Output the (X, Y) coordinate of the center of the cell containing the given text.  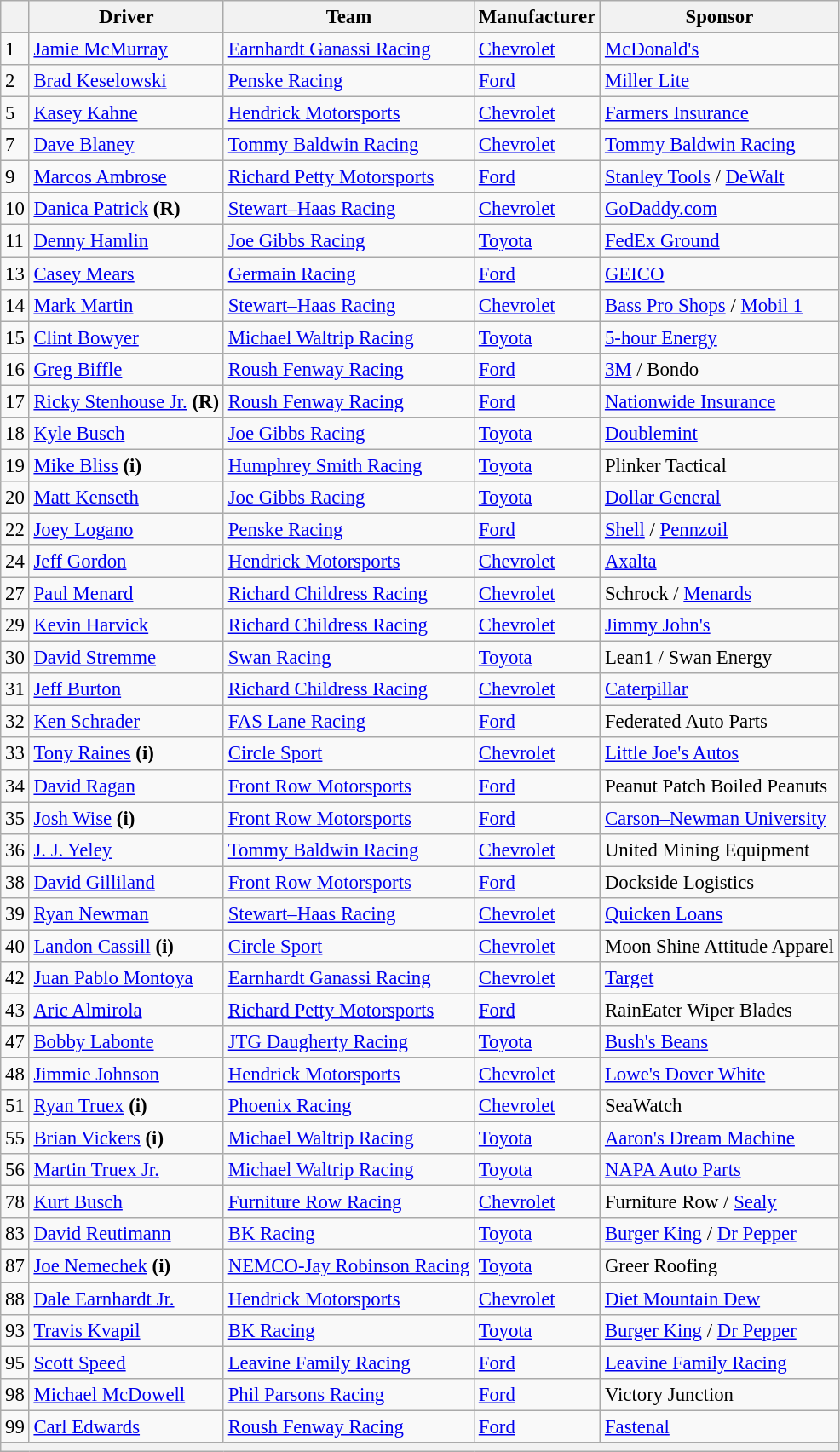
Aaron's Dream Machine (720, 1138)
39 (15, 914)
83 (15, 1235)
Team (348, 17)
14 (15, 305)
1 (15, 49)
99 (15, 1426)
24 (15, 562)
Ken Schrader (126, 722)
5 (15, 113)
Sponsor (720, 17)
78 (15, 1202)
Fastenal (720, 1426)
Shell / Pennzoil (720, 529)
Jeff Burton (126, 689)
Kasey Kahne (126, 113)
Brian Vickers (i) (126, 1138)
Humphrey Smith Racing (348, 465)
David Reutimann (126, 1235)
Caterpillar (720, 689)
Diet Mountain Dew (720, 1299)
GEICO (720, 274)
Miller Lite (720, 81)
34 (15, 786)
JTG Daugherty Racing (348, 1042)
Plinker Tactical (720, 465)
Jimmy John's (720, 625)
Bush's Beans (720, 1042)
13 (15, 274)
Nationwide Insurance (720, 401)
SeaWatch (720, 1106)
38 (15, 882)
Greer Roofing (720, 1266)
McDonald's (720, 49)
Target (720, 978)
Quicken Loans (720, 914)
29 (15, 625)
FedEx Ground (720, 241)
Dockside Logistics (720, 882)
Denny Hamlin (126, 241)
Marcos Ambrose (126, 177)
Mark Martin (126, 305)
55 (15, 1138)
48 (15, 1075)
NEMCO-Jay Robinson Racing (348, 1266)
Joe Nemechek (i) (126, 1266)
47 (15, 1042)
Furniture Row / Sealy (720, 1202)
Schrock / Menards (720, 594)
7 (15, 145)
David Gilliland (126, 882)
Ricky Stenhouse Jr. (R) (126, 401)
Manufacturer (537, 17)
10 (15, 209)
Lowe's Dover White (720, 1075)
20 (15, 498)
Scott Speed (126, 1363)
Juan Pablo Montoya (126, 978)
Lean1 / Swan Energy (720, 658)
Kurt Busch (126, 1202)
Greg Biffle (126, 369)
51 (15, 1106)
Bobby Labonte (126, 1042)
Dave Blaney (126, 145)
27 (15, 594)
Carson–Newman University (720, 818)
Furniture Row Racing (348, 1202)
Federated Auto Parts (720, 722)
Clint Bowyer (126, 337)
Driver (126, 17)
42 (15, 978)
95 (15, 1363)
2 (15, 81)
Landon Cassill (i) (126, 946)
Ryan Newman (126, 914)
J. J. Yeley (126, 850)
Jamie McMurray (126, 49)
Peanut Patch Boiled Peanuts (720, 786)
Moon Shine Attitude Apparel (720, 946)
33 (15, 754)
Farmers Insurance (720, 113)
18 (15, 434)
98 (15, 1394)
Kevin Harvick (126, 625)
88 (15, 1299)
Carl Edwards (126, 1426)
United Mining Equipment (720, 850)
Tony Raines (i) (126, 754)
GoDaddy.com (720, 209)
40 (15, 946)
5-hour Energy (720, 337)
17 (15, 401)
Phoenix Racing (348, 1106)
36 (15, 850)
Casey Mears (126, 274)
11 (15, 241)
16 (15, 369)
19 (15, 465)
Travis Kvapil (126, 1330)
David Ragan (126, 786)
Danica Patrick (R) (126, 209)
Little Joe's Autos (720, 754)
Martin Truex Jr. (126, 1170)
Germain Racing (348, 274)
Axalta (720, 562)
David Stremme (126, 658)
Phil Parsons Racing (348, 1394)
Brad Keselowski (126, 81)
87 (15, 1266)
Mike Bliss (i) (126, 465)
Bass Pro Shops / Mobil 1 (720, 305)
15 (15, 337)
31 (15, 689)
Stanley Tools / DeWalt (720, 177)
56 (15, 1170)
RainEater Wiper Blades (720, 1010)
Dollar General (720, 498)
93 (15, 1330)
43 (15, 1010)
Matt Kenseth (126, 498)
Swan Racing (348, 658)
9 (15, 177)
Victory Junction (720, 1394)
35 (15, 818)
Doublemint (720, 434)
Jimmie Johnson (126, 1075)
Michael McDowell (126, 1394)
Dale Earnhardt Jr. (126, 1299)
Aric Almirola (126, 1010)
NAPA Auto Parts (720, 1170)
Paul Menard (126, 594)
30 (15, 658)
22 (15, 529)
Ryan Truex (i) (126, 1106)
32 (15, 722)
FAS Lane Racing (348, 722)
Joey Logano (126, 529)
Josh Wise (i) (126, 818)
Jeff Gordon (126, 562)
3M / Bondo (720, 369)
Kyle Busch (126, 434)
